Identify which cell holds the provided text, then report its (x, y) central coordinate. 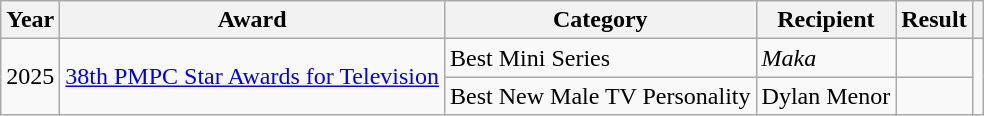
Result (934, 20)
Category (600, 20)
38th PMPC Star Awards for Television (252, 77)
Award (252, 20)
2025 (30, 77)
Maka (826, 58)
Dylan Menor (826, 96)
Recipient (826, 20)
Best New Male TV Personality (600, 96)
Best Mini Series (600, 58)
Year (30, 20)
